From the cell containing the given text, extract its center point as [x, y] coordinate. 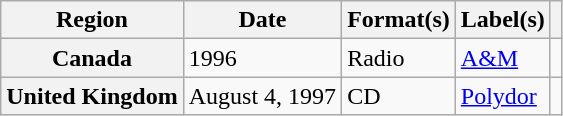
August 4, 1997 [262, 96]
Region [92, 20]
1996 [262, 58]
CD [399, 96]
United Kingdom [92, 96]
Date [262, 20]
Radio [399, 58]
Polydor [502, 96]
A&M [502, 58]
Format(s) [399, 20]
Canada [92, 58]
Label(s) [502, 20]
